Detect which cell encompasses the target text, then output its (X, Y) center coordinate. 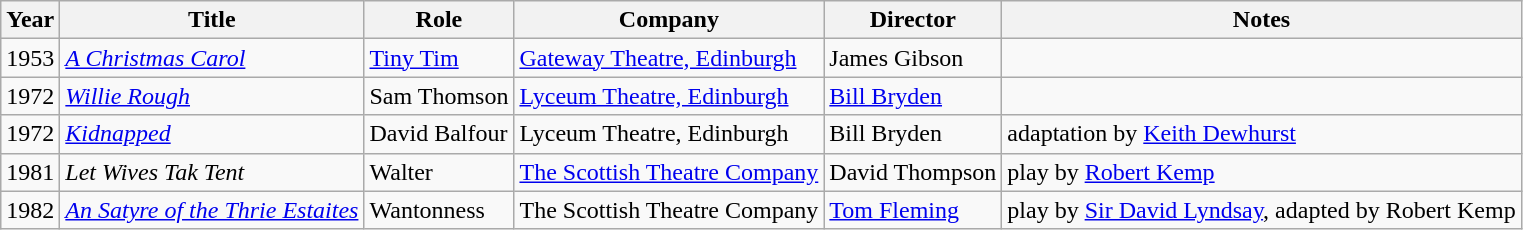
1953 (30, 58)
Walter (439, 172)
Title (212, 20)
1982 (30, 210)
David Balfour (439, 134)
Willie Rough (212, 96)
Gateway Theatre, Edinburgh (669, 58)
Tom Fleming (913, 210)
Tiny Tim (439, 58)
An Satyre of the Thrie Estaites (212, 210)
A Christmas Carol (212, 58)
1981 (30, 172)
play by Sir David Lyndsay, adapted by Robert Kemp (1262, 210)
Company (669, 20)
David Thompson (913, 172)
Sam Thomson (439, 96)
Wantonness (439, 210)
Director (913, 20)
Kidnapped (212, 134)
Year (30, 20)
play by Robert Kemp (1262, 172)
adaptation by Keith Dewhurst (1262, 134)
Notes (1262, 20)
Role (439, 20)
Let Wives Tak Tent (212, 172)
James Gibson (913, 58)
